Determine the (x, y) coordinate at the center of the cell enclosing the given text.  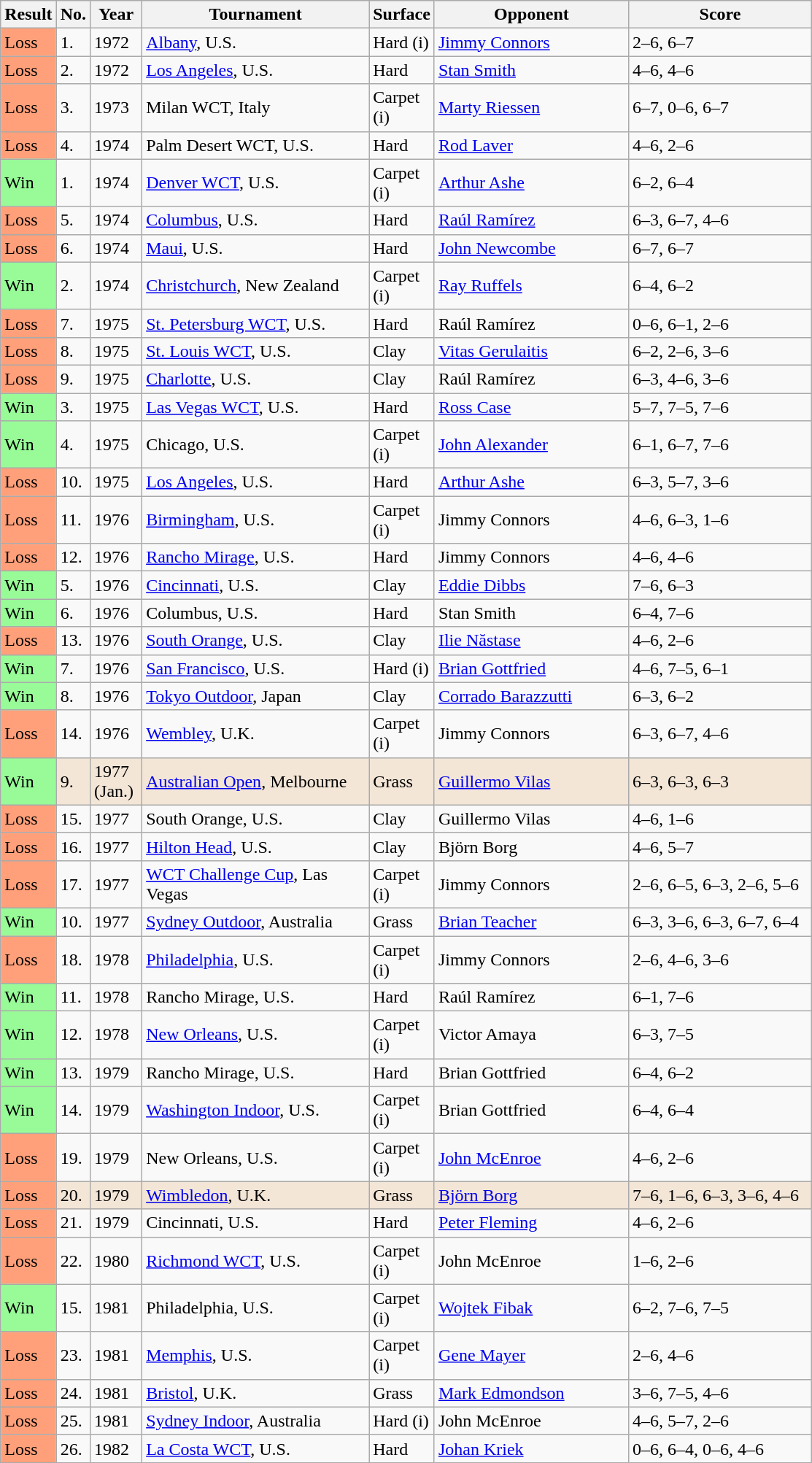
4–6, 7–5, 6–1 (719, 668)
3–6, 7–5, 4–6 (719, 1393)
Sydney Outdoor, Australia (255, 922)
6–3, 5–7, 3–6 (719, 482)
Ilie Năstase (531, 641)
Las Vegas WCT, U.S. (255, 406)
18. (73, 959)
2–6, 4–6 (719, 1356)
0–6, 6–4, 0–6, 4–6 (719, 1448)
John Alexander (531, 445)
Johan Kriek (531, 1448)
4–6, 5–7, 2–6 (719, 1421)
Albany, U.S. (255, 42)
St. Petersburg WCT, U.S. (255, 323)
Christchurch, New Zealand (255, 286)
Milan WCT, Italy (255, 108)
Score (719, 15)
Tokyo Outdoor, Japan (255, 696)
1980 (117, 1261)
1–6, 2–6 (719, 1261)
21. (73, 1223)
Maui, U.S. (255, 248)
Corrado Barazzutti (531, 696)
Opponent (531, 15)
6–7, 0–6, 6–7 (719, 108)
4–6, 6–3, 1–6 (719, 520)
Australian Open, Melbourne (255, 781)
2–6, 6–7 (719, 42)
6–2, 7–6, 7–5 (719, 1308)
Richmond WCT, U.S. (255, 1261)
San Francisco, U.S. (255, 668)
La Costa WCT, U.S. (255, 1448)
7–6, 6–3 (719, 585)
6–1, 7–6 (719, 997)
Tournament (255, 15)
6–3, 6–3, 6–3 (719, 781)
22. (73, 1261)
Sydney Indoor, Australia (255, 1421)
St. Louis WCT, U.S. (255, 351)
John Newcombe (531, 248)
24. (73, 1393)
Brian Teacher (531, 922)
Memphis, U.S. (255, 1356)
Eddie Dibbs (531, 585)
Bristol, U.K. (255, 1393)
WCT Challenge Cup, Las Vegas (255, 884)
6–1, 6–7, 7–6 (719, 445)
20. (73, 1195)
6–2, 2–6, 3–6 (719, 351)
Palm Desert WCT, U.S. (255, 145)
Peter Fleming (531, 1223)
Wimbledon, U.K. (255, 1195)
Birmingham, U.S. (255, 520)
Hilton Head, U.S. (255, 846)
6–4, 6–4 (719, 1111)
Charlotte, U.S. (255, 379)
Wojtek Fibak (531, 1308)
Rod Laver (531, 145)
19. (73, 1157)
Year (117, 15)
6–4, 7–6 (719, 613)
1973 (117, 108)
6–3, 6–2 (719, 696)
Mark Edmondson (531, 1393)
Chicago, U.S. (255, 445)
6–3, 3–6, 6–3, 6–7, 6–4 (719, 922)
Wembley, U.K. (255, 734)
Result (28, 15)
Denver WCT, U.S. (255, 182)
Ross Case (531, 406)
26. (73, 1448)
16. (73, 846)
7–6, 1–6, 6–3, 3–6, 4–6 (719, 1195)
Vitas Gerulaitis (531, 351)
6–3, 7–5 (719, 1035)
1982 (117, 1448)
Marty Riessen (531, 108)
25. (73, 1421)
2–6, 4–6, 3–6 (719, 959)
Ray Ruffels (531, 286)
6–3, 4–6, 3–6 (719, 379)
4–6, 1–6 (719, 819)
2–6, 6–5, 6–3, 2–6, 5–6 (719, 884)
6–7, 6–7 (719, 248)
17. (73, 884)
5–7, 7–5, 7–6 (719, 406)
Victor Amaya (531, 1035)
Washington Indoor, U.S. (255, 1111)
Surface (402, 15)
0–6, 6–1, 2–6 (719, 323)
1977 (Jan.) (117, 781)
4–6, 5–7 (719, 846)
6–2, 6–4 (719, 182)
No. (73, 15)
Gene Mayer (531, 1356)
23. (73, 1356)
